From the cell containing the given text, extract its center point as [X, Y] coordinate. 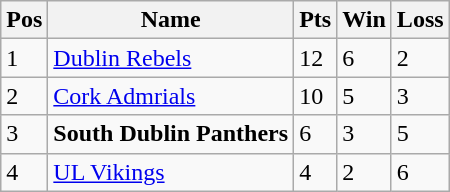
Dublin Rebels [171, 58]
UL Vikings [171, 172]
1 [24, 58]
Loss [420, 20]
10 [316, 96]
Name [171, 20]
Pts [316, 20]
Pos [24, 20]
Cork Admrials [171, 96]
12 [316, 58]
Win [364, 20]
South Dublin Panthers [171, 134]
